Identify which cell holds the provided text, then report its (x, y) central coordinate. 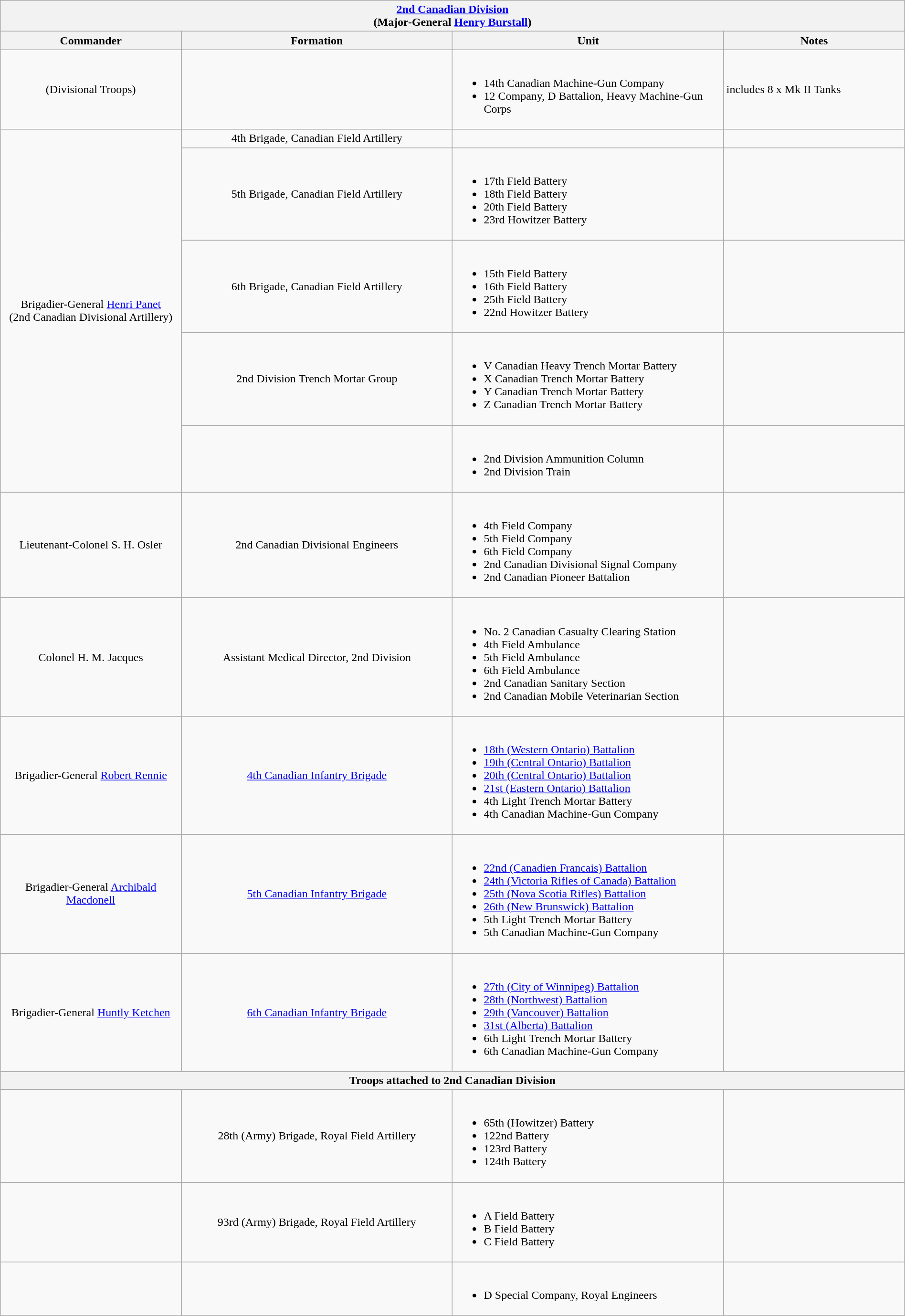
Brigadier-General Archibald Macdonell (91, 894)
65th (Howitzer) Battery122nd Battery123rd Battery124th Battery (588, 1136)
2nd Division Ammunition Column2nd Division Train (588, 459)
6th Canadian Infantry Brigade (317, 1012)
Colonel H. M. Jacques (91, 657)
Notes (814, 41)
4th Brigade, Canadian Field Artillery (317, 138)
2nd Canadian Division(Major-General Henry Burstall) (452, 16)
5th Canadian Infantry Brigade (317, 894)
Troops attached to 2nd Canadian Division (452, 1081)
D Special Company, Royal Engineers (588, 1289)
93rd (Army) Brigade, Royal Field Artillery (317, 1222)
15th Field Battery16th Field Battery25th Field Battery22nd Howitzer Battery (588, 286)
17th Field Battery18th Field Battery20th Field Battery23rd Howitzer Battery (588, 194)
28th (Army) Brigade, Royal Field Artillery (317, 1136)
4th Canadian Infantry Brigade (317, 775)
5th Brigade, Canadian Field Artillery (317, 194)
Brigadier-General Henri Panet(2nd Canadian Divisional Artillery) (91, 311)
Brigadier-General Robert Rennie (91, 775)
Lieutenant-Colonel S. H. Osler (91, 545)
Assistant Medical Director, 2nd Division (317, 657)
Brigadier-General Huntly Ketchen (91, 1012)
Formation (317, 41)
6th Brigade, Canadian Field Artillery (317, 286)
4th Field Company5th Field Company6th Field Company2nd Canadian Divisional Signal Company2nd Canadian Pioneer Battalion (588, 545)
14th Canadian Machine-Gun Company12 Company, D Battalion, Heavy Machine-Gun Corps (588, 90)
Unit (588, 41)
2nd Canadian Divisional Engineers (317, 545)
includes 8 x Mk II Tanks (814, 90)
(Divisional Troops) (91, 90)
V Canadian Heavy Trench Mortar BatteryX Canadian Trench Mortar BatteryY Canadian Trench Mortar BatteryZ Canadian Trench Mortar Battery (588, 379)
2nd Division Trench Mortar Group (317, 379)
Commander (91, 41)
A Field BatteryB Field BatteryC Field Battery (588, 1222)
